Return (x, y) of the center of cell containing provided text 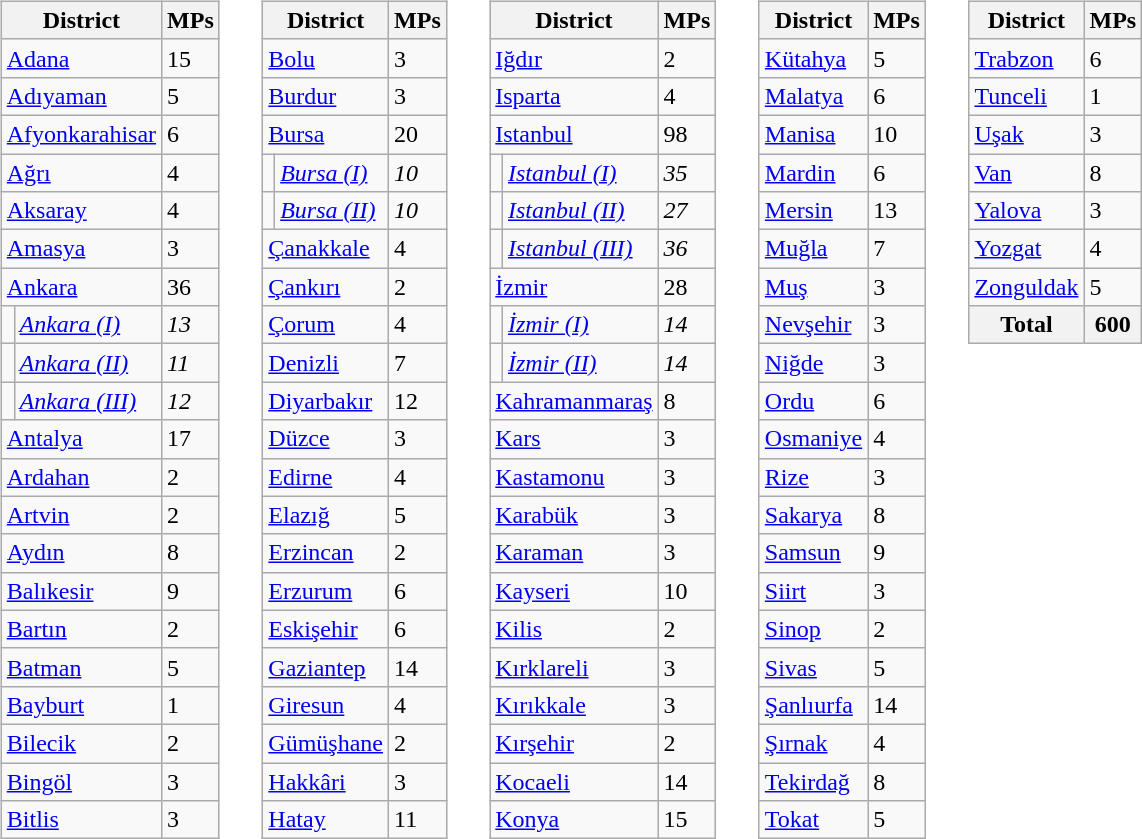
Kırşehir (574, 743)
Tunceli (1026, 96)
Istanbul (II) (580, 211)
Ordu (813, 401)
Erzurum (326, 591)
Ankara (I) (88, 325)
Kastamonu (574, 477)
Zonguldak (1026, 287)
Bartın (81, 629)
Kırklareli (574, 667)
Batman (81, 667)
98 (687, 134)
Iğdır (574, 58)
Uşak (1026, 134)
Balıkesir (81, 591)
Total (1026, 325)
Niğde (813, 363)
Aydın (81, 553)
Bursa (326, 134)
Karabük (574, 515)
Ardahan (81, 477)
Nevşehir (813, 325)
27 (687, 211)
Kilis (574, 629)
İzmir (I) (580, 325)
Giresun (326, 705)
Yalova (1026, 211)
Ankara (III) (88, 401)
Diyarbakır (326, 401)
Edirne (326, 477)
Şırnak (813, 743)
Muğla (813, 249)
Tokat (813, 820)
Hakkâri (326, 781)
600 (1113, 325)
Mardin (813, 173)
Çankırı (326, 287)
Denizli (326, 363)
Şanlıurfa (813, 705)
Ankara (II) (88, 363)
Sinop (813, 629)
Bayburt (81, 705)
İzmir (II) (580, 363)
17 (191, 439)
Burdur (326, 96)
35 (687, 173)
Adıyaman (81, 96)
Kahramanmaraş (574, 401)
Mersin (813, 211)
Yozgat (1026, 249)
Düzce (326, 439)
Amasya (81, 249)
Bursa (II) (332, 211)
Hatay (326, 820)
Çanakkale (326, 249)
Trabzon (1026, 58)
Gümüşhane (326, 743)
Tekirdağ (813, 781)
20 (418, 134)
Kayseri (574, 591)
Istanbul (III) (580, 249)
Malatya (813, 96)
Antalya (81, 439)
28 (687, 287)
Kocaeli (574, 781)
Adana (81, 58)
Karaman (574, 553)
Kırıkkale (574, 705)
Isparta (574, 96)
Konya (574, 820)
Bitlis (81, 820)
Sivas (813, 667)
Kars (574, 439)
Bingöl (81, 781)
Istanbul (I) (580, 173)
Muş (813, 287)
Rize (813, 477)
Elazığ (326, 515)
Aksaray (81, 211)
Artvin (81, 515)
Sakarya (813, 515)
Samsun (813, 553)
Gaziantep (326, 667)
Manisa (813, 134)
Van (1026, 173)
Osmaniye (813, 439)
Bolu (326, 58)
Istanbul (574, 134)
Ankara (81, 287)
Bilecik (81, 743)
Kütahya (813, 58)
Çorum (326, 325)
Bursa (I) (332, 173)
Erzincan (326, 553)
Eskişehir (326, 629)
İzmir (574, 287)
Siirt (813, 591)
Afyonkarahisar (81, 134)
Ağrı (81, 173)
